Determine the [X, Y] coordinate at the center of the cell enclosing the given text.  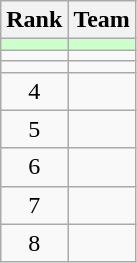
4 [34, 91]
7 [34, 205]
Team [102, 20]
5 [34, 129]
Rank [34, 20]
6 [34, 167]
8 [34, 243]
